Output the [X, Y] coordinate of the center of the cell containing the given text.  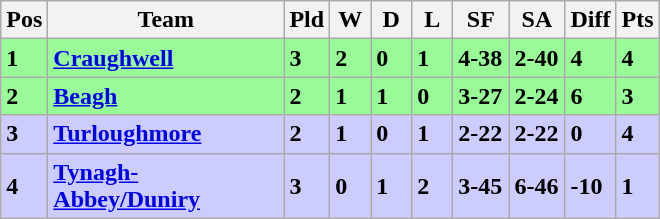
6 [590, 96]
6-46 [537, 186]
SF [481, 20]
3-27 [481, 96]
Pos [24, 20]
3-45 [481, 186]
2-40 [537, 58]
Tynagh-Abbey/Duniry [166, 186]
SA [537, 20]
Pld [307, 20]
Craughwell [166, 58]
Pts [638, 20]
-10 [590, 186]
L [432, 20]
Team [166, 20]
Turloughmore [166, 134]
D [392, 20]
4-38 [481, 58]
2-24 [537, 96]
Diff [590, 20]
Beagh [166, 96]
W [350, 20]
